Search for the cell housing the specified text and yield its (x, y) center coordinate. 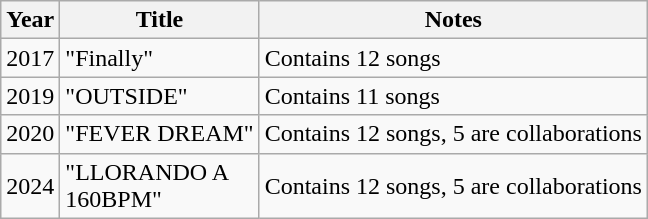
Contains 11 songs (453, 96)
2017 (30, 58)
2024 (30, 186)
Contains 12 songs (453, 58)
2019 (30, 96)
Notes (453, 20)
"FEVER DREAM" (160, 134)
Year (30, 20)
"OUTSIDE" (160, 96)
"Finally" (160, 58)
2020 (30, 134)
"LLORANDO A160BPM" (160, 186)
Title (160, 20)
